Capture the cell that displays the provided text and extract its (x, y) central coordinate. 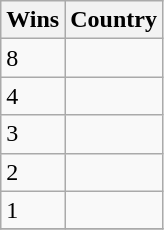
8 (33, 58)
1 (33, 210)
2 (33, 172)
3 (33, 134)
Country (114, 20)
4 (33, 96)
Wins (33, 20)
